Locate the cell with the specified text and output its (x, y) center coordinate. 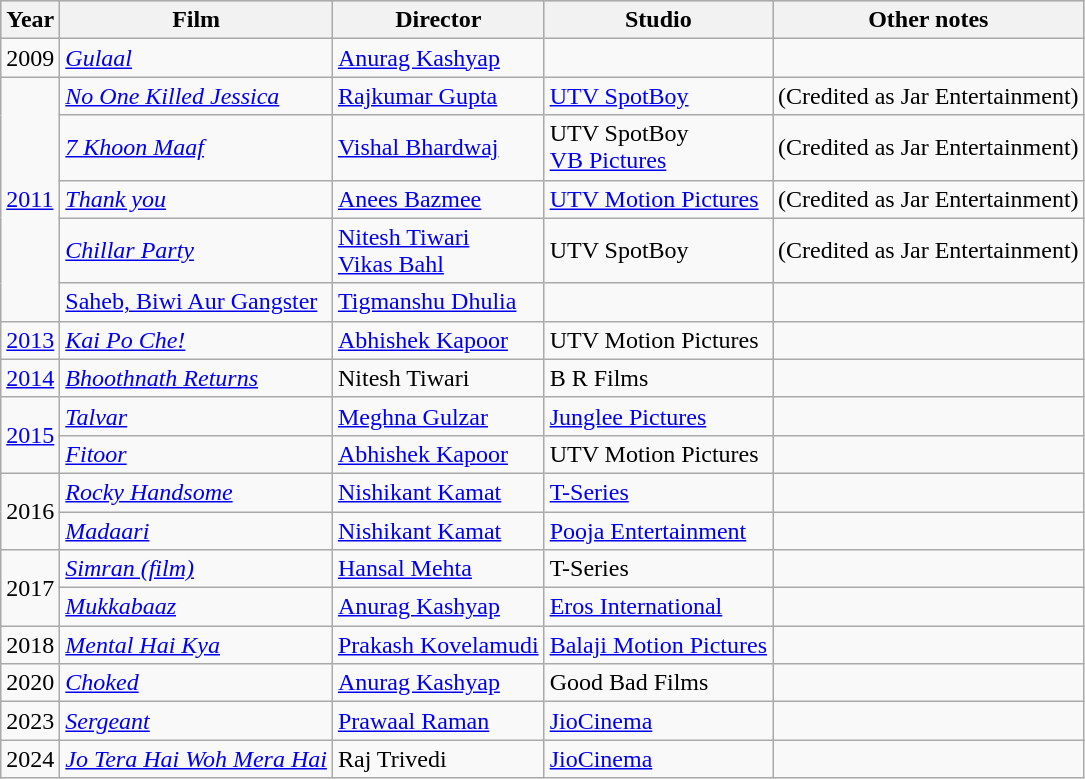
Meghna Gulzar (438, 416)
Mental Hai Kya (196, 645)
Bhoothnath Returns (196, 378)
Sergeant (196, 721)
2020 (30, 683)
Thank you (196, 199)
Talvar (196, 416)
Fitoor (196, 454)
Rajkumar Gupta (438, 96)
Jo Tera Hai Woh Mera Hai (196, 759)
Rocky Handsome (196, 492)
Vishal Bhardwaj (438, 148)
Hansal Mehta (438, 569)
Choked (196, 683)
2014 (30, 378)
Gulaal (196, 58)
Balaji Motion Pictures (658, 645)
2015 (30, 435)
Nitesh Tiwari (438, 378)
Nitesh TiwariVikas Bahl (438, 250)
Good Bad Films (658, 683)
B R Films (658, 378)
Other notes (928, 20)
2011 (30, 199)
Studio (658, 20)
Film (196, 20)
Tigmanshu Dhulia (438, 302)
Year (30, 20)
2016 (30, 511)
Prawaal Raman (438, 721)
Prakash Kovelamudi (438, 645)
Director (438, 20)
7 Khoon Maaf (196, 148)
2024 (30, 759)
Mukkabaaz (196, 607)
Kai Po Che! (196, 340)
2009 (30, 58)
Simran (film) (196, 569)
2013 (30, 340)
No One Killed Jessica (196, 96)
Saheb, Biwi Aur Gangster (196, 302)
Madaari (196, 531)
UTV SpotBoyVB Pictures (658, 148)
Pooja Entertainment (658, 531)
Eros International (658, 607)
Raj Trivedi (438, 759)
2023 (30, 721)
2018 (30, 645)
Chillar Party (196, 250)
Junglee Pictures (658, 416)
2017 (30, 588)
Anees Bazmee (438, 199)
